Find where the given text appears and provide that cell's center as [x, y] coordinate. 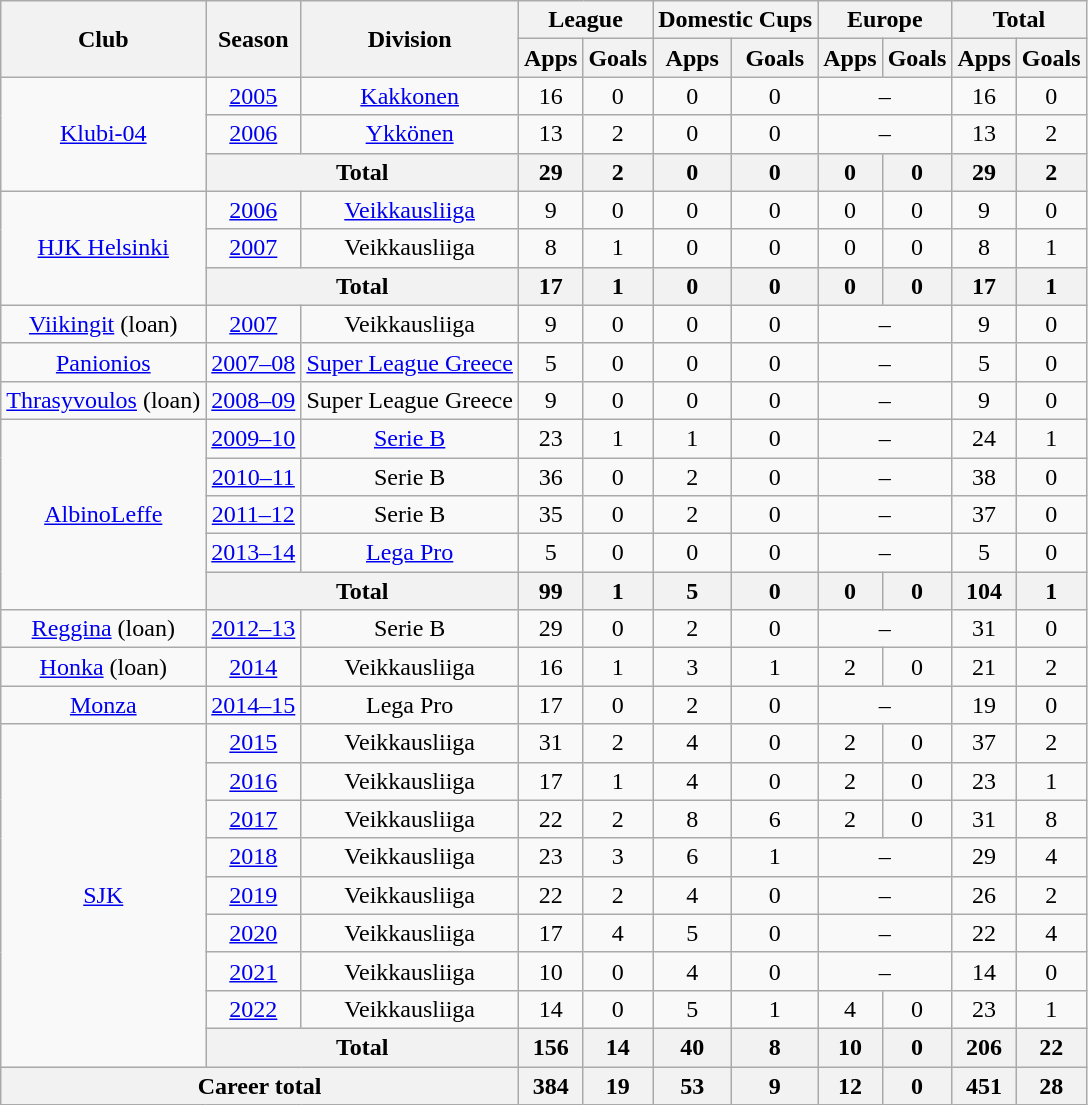
2018 [254, 857]
2016 [254, 781]
28 [1051, 1085]
2011–12 [254, 515]
Club [104, 39]
2019 [254, 895]
99 [550, 591]
2015 [254, 743]
Thrasyvoulos (loan) [104, 400]
Reggina (loan) [104, 629]
2014 [254, 667]
24 [984, 438]
26 [984, 895]
21 [984, 667]
AlbinoLeffe [104, 514]
156 [550, 1047]
League [585, 20]
Ykkönen [410, 134]
2021 [254, 971]
Career total [260, 1085]
Division [410, 39]
2014–15 [254, 705]
2005 [254, 96]
12 [850, 1085]
53 [692, 1085]
2009–10 [254, 438]
2010–11 [254, 477]
36 [550, 477]
451 [984, 1085]
HJK Helsinki [104, 248]
Monza [104, 705]
206 [984, 1047]
2013–14 [254, 553]
2017 [254, 819]
Kakkonen [410, 96]
Klubi-04 [104, 134]
Panionios [104, 362]
2020 [254, 933]
384 [550, 1085]
2022 [254, 1009]
Europe [885, 20]
35 [550, 515]
Season [254, 39]
Domestic Cups [736, 20]
Honka (loan) [104, 667]
Viikingit (loan) [104, 324]
104 [984, 591]
2008–09 [254, 400]
40 [692, 1047]
2012–13 [254, 629]
2007–08 [254, 362]
SJK [104, 896]
38 [984, 477]
